Identify which cell holds the provided text, then report its [X, Y] central coordinate. 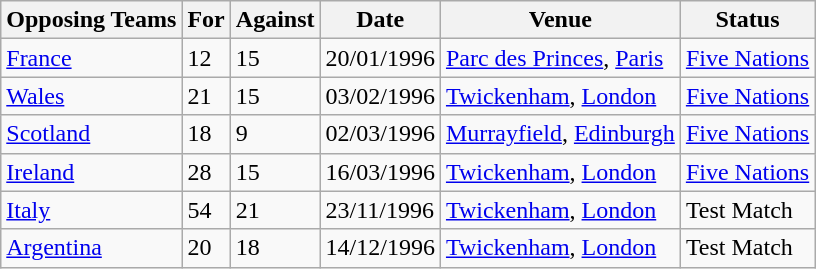
02/03/1996 [380, 134]
Ireland [92, 172]
14/12/1996 [380, 248]
20/01/1996 [380, 58]
Wales [92, 96]
Status [747, 20]
Against [275, 20]
16/03/1996 [380, 172]
Murrayfield, Edinburgh [560, 134]
23/11/1996 [380, 210]
12 [206, 58]
20 [206, 248]
Parc des Princes, Paris [560, 58]
Venue [560, 20]
Date [380, 20]
03/02/1996 [380, 96]
Opposing Teams [92, 20]
9 [275, 134]
Argentina [92, 248]
Italy [92, 210]
28 [206, 172]
For [206, 20]
France [92, 58]
Scotland [92, 134]
54 [206, 210]
